Determine the [x, y] coordinate at the center of the cell enclosing the given text.  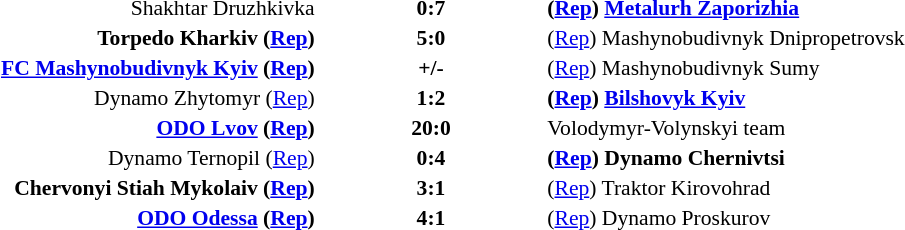
20:0 [432, 128]
1:2 [432, 98]
5:0 [432, 38]
0:4 [432, 158]
3:1 [432, 188]
+/- [432, 68]
